Provide the [X, Y] coordinate of the cell's center where the given text is located.  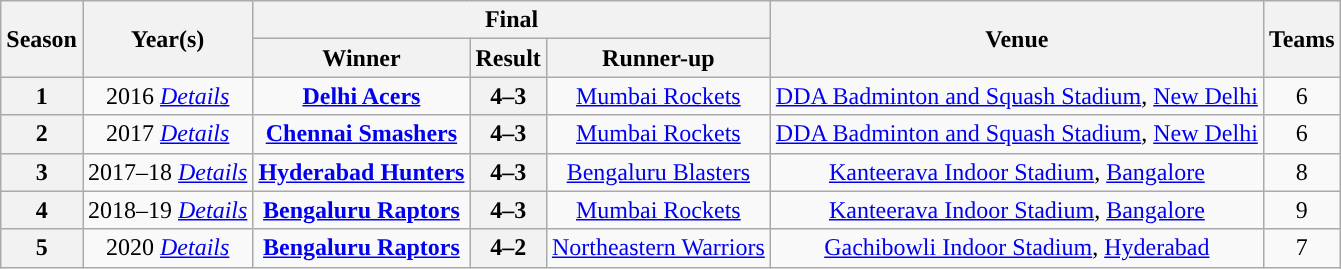
8 [1302, 172]
9 [1302, 210]
Delhi Acers [362, 96]
Runner-up [658, 58]
3 [42, 172]
Bengaluru Blasters [658, 172]
Final [512, 20]
2020 Details [167, 248]
Result [508, 58]
Chennai Smashers [362, 134]
7 [1302, 248]
2016 Details [167, 96]
Season [42, 39]
Year(s) [167, 39]
Winner [362, 58]
2017–18 Details [167, 172]
4 [42, 210]
1 [42, 96]
Northeastern Warriors [658, 248]
Gachibowli Indoor Stadium, Hyderabad [1016, 248]
4–2 [508, 248]
2 [42, 134]
Venue [1016, 39]
5 [42, 248]
Hyderabad Hunters [362, 172]
2017 Details [167, 134]
Teams [1302, 39]
2018–19 Details [167, 210]
